Search for the cell housing the specified text and yield its [X, Y] center coordinate. 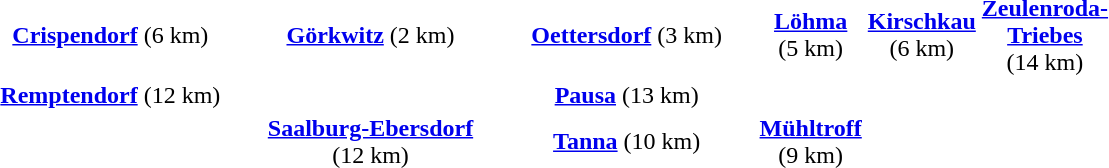
Pausa (13 km) [626, 95]
